Return [x, y] of the center of cell containing provided text 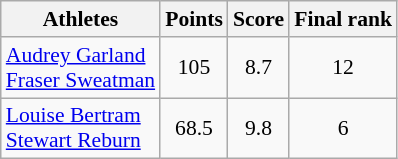
68.5 [194, 128]
8.7 [258, 68]
Audrey GarlandFraser Sweatman [80, 68]
6 [343, 128]
Athletes [80, 19]
Louise BertramStewart Reburn [80, 128]
Score [258, 19]
9.8 [258, 128]
Final rank [343, 19]
105 [194, 68]
12 [343, 68]
Points [194, 19]
